Determine the [X, Y] coordinate at the center of the cell enclosing the given text.  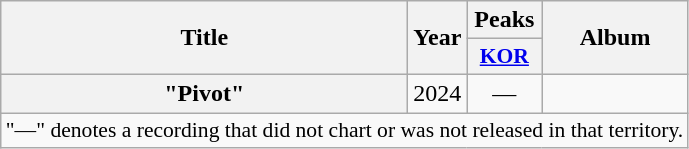
"—" denotes a recording that did not chart or was not released in that territory. [345, 130]
Peaks [504, 20]
"Pivot" [204, 93]
— [504, 93]
2024 [438, 93]
Album [615, 38]
KOR [504, 57]
Year [438, 38]
Title [204, 38]
